Scan for the cell matching the given text and deliver its (X, Y) coordinate at center. 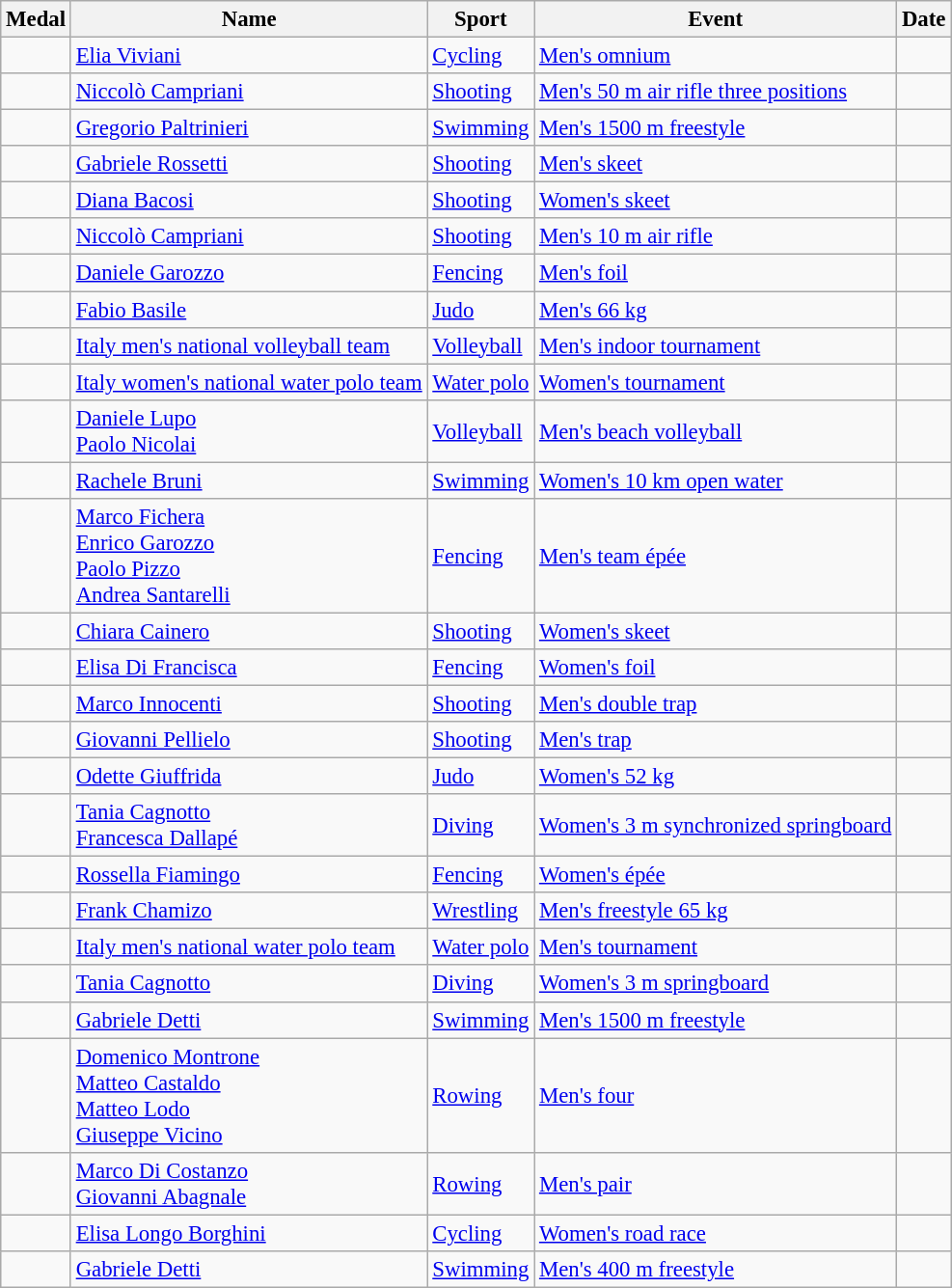
Diana Bacosi (249, 201)
Frank Chamizo (249, 911)
Women's 52 kg (716, 777)
Women's foil (716, 668)
Women's épée (716, 875)
Men's freestyle 65 kg (716, 911)
Elisa Di Francisca (249, 668)
Italy women's national water polo team (249, 382)
Gregorio Paltrinieri (249, 128)
Tania Cagnotto Francesca Dallapé (249, 826)
Men's double trap (716, 703)
Odette Giuffrida (249, 777)
Women's 3 m springboard (716, 984)
Marco Di Costanzo Giovanni Abagnale (249, 1183)
Men's 66 kg (716, 310)
Men's tournament (716, 947)
Men's team épée (716, 556)
Rachele Bruni (249, 480)
Giovanni Pellielo (249, 740)
Italy men's national water polo team (249, 947)
Daniele Garozzo (249, 273)
Tania Cagnotto (249, 984)
Elia Viviani (249, 56)
Domenico Montrone Matteo CastaldoMatteo LodoGiuseppe Vicino (249, 1096)
Fabio Basile (249, 310)
Men's 400 m freestyle (716, 1270)
Italy men's national volleyball team (249, 345)
Elisa Longo Borghini (249, 1233)
Medal (37, 19)
Men's pair (716, 1183)
Men's beach volleyball (716, 430)
Marco FicheraEnrico GarozzoPaolo PizzoAndrea Santarelli (249, 556)
Men's omnium (716, 56)
Men's four (716, 1096)
Name (249, 19)
Women's tournament (716, 382)
Women's road race (716, 1233)
Sport (480, 19)
Men's skeet (716, 164)
Chiara Cainero (249, 631)
Women's 10 km open water (716, 480)
Daniele LupoPaolo Nicolai (249, 430)
Date (924, 19)
Women's 3 m synchronized springboard (716, 826)
Wrestling (480, 911)
Event (716, 19)
Men's 50 m air rifle three positions (716, 92)
Men's trap (716, 740)
Rossella Fiamingo (249, 875)
Marco Innocenti (249, 703)
Men's indoor tournament (716, 345)
Men's foil (716, 273)
Gabriele Rossetti (249, 164)
Men's 10 m air rifle (716, 236)
